Return [X, Y] of the center of cell containing provided text 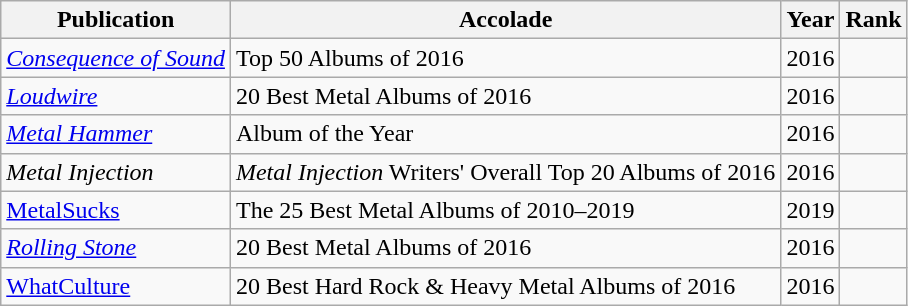
Rolling Stone [116, 248]
WhatCulture [116, 286]
20 Best Hard Rock & Heavy Metal Albums of 2016 [505, 286]
Consequence of Sound [116, 58]
Metal Hammer [116, 134]
MetalSucks [116, 210]
Year [810, 20]
Accolade [505, 20]
Loudwire [116, 96]
Album of the Year [505, 134]
Publication [116, 20]
Metal Injection [116, 172]
Top 50 Albums of 2016 [505, 58]
2019 [810, 210]
Metal Injection Writers' Overall Top 20 Albums of 2016 [505, 172]
Rank [874, 20]
The 25 Best Metal Albums of 2010–2019 [505, 210]
